Determine the (X, Y) coordinate at the center of the cell enclosing the given text.  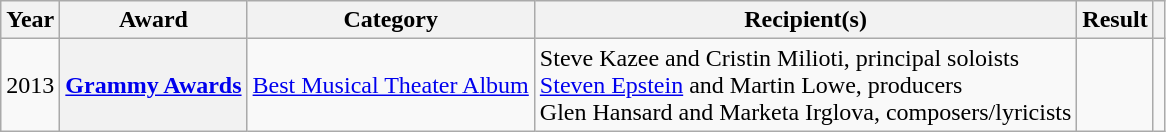
Year (30, 20)
Recipient(s) (805, 20)
2013 (30, 85)
Best Musical Theater Album (390, 85)
Steve Kazee and Cristin Milioti, principal soloistsSteven Epstein and Martin Lowe, producersGlen Hansard and Marketa Irglova, composers/lyricists (805, 85)
Result (1115, 20)
Grammy Awards (154, 85)
Award (154, 20)
Category (390, 20)
